Scan for the cell matching the given text and deliver its (X, Y) coordinate at center. 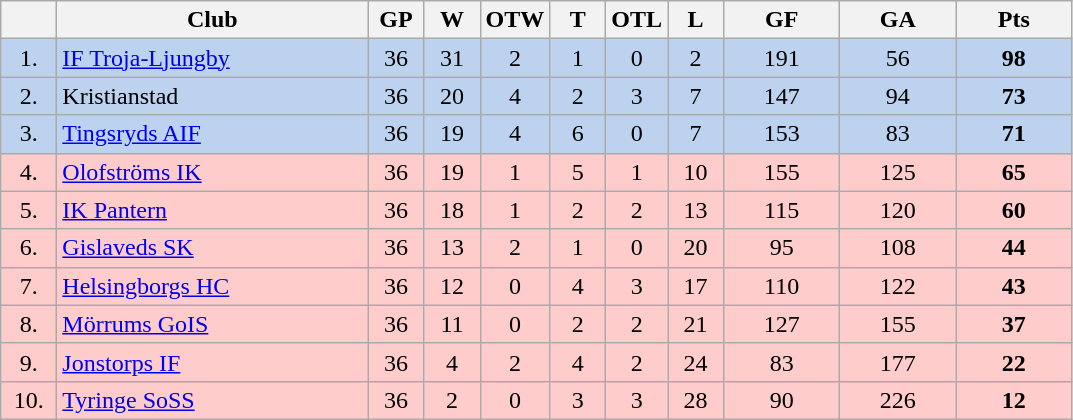
22 (1014, 362)
17 (696, 286)
Pts (1014, 20)
6. (29, 248)
1. (29, 58)
153 (782, 134)
122 (898, 286)
24 (696, 362)
T (578, 20)
GA (898, 20)
Tingsryds AIF (212, 134)
147 (782, 96)
10. (29, 400)
GF (782, 20)
Jonstorps IF (212, 362)
73 (1014, 96)
94 (898, 96)
GP (396, 20)
125 (898, 172)
W (452, 20)
21 (696, 324)
L (696, 20)
3. (29, 134)
4. (29, 172)
65 (1014, 172)
60 (1014, 210)
5. (29, 210)
44 (1014, 248)
226 (898, 400)
7. (29, 286)
95 (782, 248)
OTW (515, 20)
5 (578, 172)
Mörrums GoIS (212, 324)
71 (1014, 134)
98 (1014, 58)
108 (898, 248)
6 (578, 134)
177 (898, 362)
120 (898, 210)
37 (1014, 324)
115 (782, 210)
2. (29, 96)
90 (782, 400)
Helsingborgs HC (212, 286)
43 (1014, 286)
18 (452, 210)
Kristianstad (212, 96)
31 (452, 58)
IK Pantern (212, 210)
OTL (637, 20)
Club (212, 20)
127 (782, 324)
Olofströms IK (212, 172)
11 (452, 324)
110 (782, 286)
Gislaveds SK (212, 248)
IF Troja-Ljungby (212, 58)
Tyringe SoSS (212, 400)
56 (898, 58)
9. (29, 362)
28 (696, 400)
8. (29, 324)
10 (696, 172)
191 (782, 58)
